Identify which cell holds the provided text, then report its (X, Y) central coordinate. 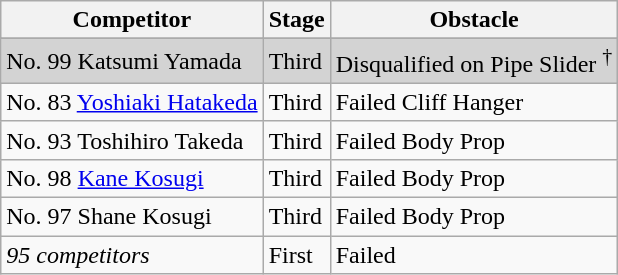
Obstacle (474, 20)
Failed Cliff Hanger (474, 102)
95 competitors (132, 255)
Competitor (132, 20)
No. 93 Toshihiro Takeda (132, 140)
Stage (296, 20)
No. 99 Katsumi Yamada (132, 62)
No. 83 Yoshiaki Hatakeda (132, 102)
Failed (474, 255)
First (296, 255)
No. 98 Kane Kosugi (132, 178)
No. 97 Shane Kosugi (132, 217)
Disqualified on Pipe Slider † (474, 62)
